Extract the [x, y] coordinate from the center of the cell holding the provided text.  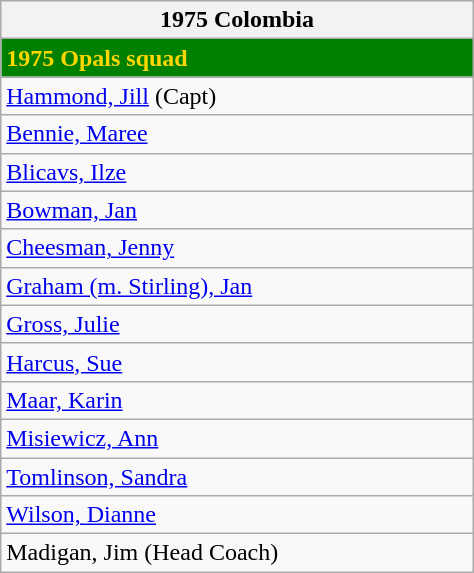
1975 Colombia [237, 20]
Madigan, Jim (Head Coach) [237, 553]
Wilson, Dianne [237, 515]
Misiewicz, Ann [237, 438]
Hammond, Jill (Capt) [237, 96]
1975 Opals squad [237, 58]
Maar, Karin [237, 400]
Bowman, Jan [237, 210]
Harcus, Sue [237, 362]
Blicavs, Ilze [237, 172]
Bennie, Maree [237, 134]
Cheesman, Jenny [237, 248]
Tomlinson, Sandra [237, 477]
Gross, Julie [237, 324]
Graham (m. Stirling), Jan [237, 286]
